Extract the (x, y) coordinate from the center of the cell holding the provided text.  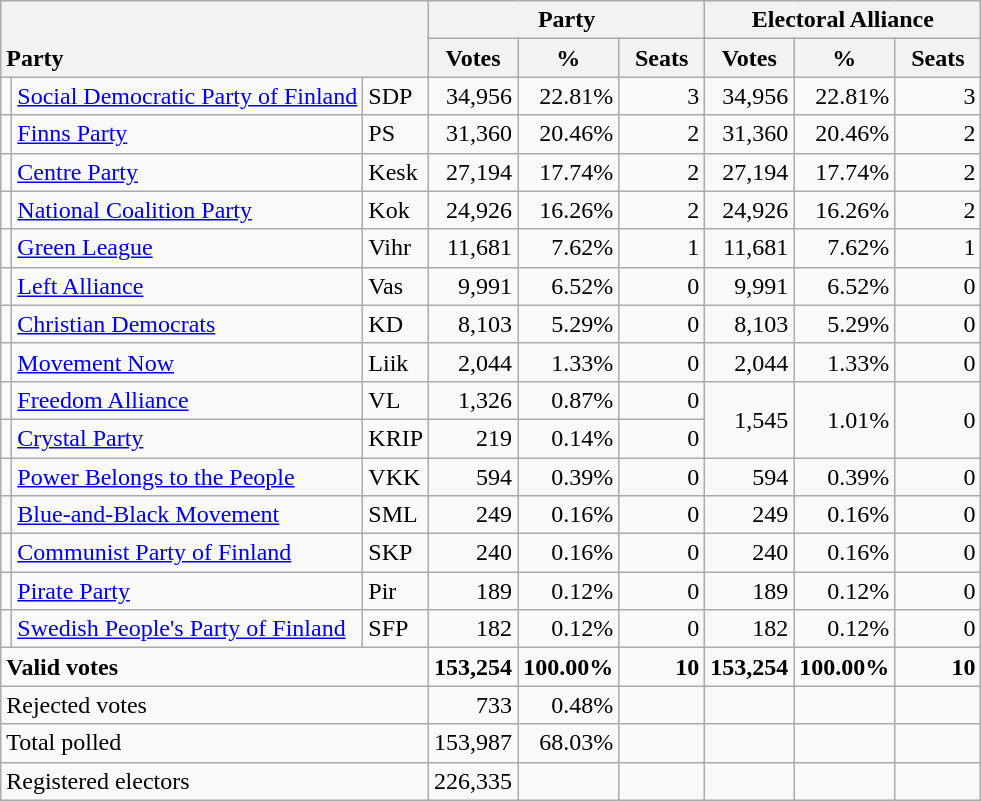
Green League (188, 248)
Freedom Alliance (188, 400)
SFP (396, 629)
Power Belongs to the People (188, 477)
Pirate Party (188, 591)
Christian Democrats (188, 324)
SML (396, 515)
KRIP (396, 438)
226,335 (474, 781)
153,987 (474, 743)
Communist Party of Finland (188, 553)
0.48% (568, 705)
0.87% (568, 400)
1.01% (844, 419)
Finns Party (188, 134)
Vas (396, 286)
Centre Party (188, 172)
KD (396, 324)
Pir (396, 591)
219 (474, 438)
VKK (396, 477)
1,545 (750, 419)
Liik (396, 362)
Total polled (215, 743)
Vihr (396, 248)
68.03% (568, 743)
Valid votes (215, 667)
Electoral Alliance (843, 20)
PS (396, 134)
Registered electors (215, 781)
Kesk (396, 172)
Blue-and-Black Movement (188, 515)
Social Democratic Party of Finland (188, 96)
Movement Now (188, 362)
National Coalition Party (188, 210)
SDP (396, 96)
1,326 (474, 400)
Rejected votes (215, 705)
Kok (396, 210)
0.14% (568, 438)
Left Alliance (188, 286)
VL (396, 400)
Swedish People's Party of Finland (188, 629)
SKP (396, 553)
Crystal Party (188, 438)
733 (474, 705)
